Determine the (X, Y) coordinate at the center of the cell enclosing the given text.  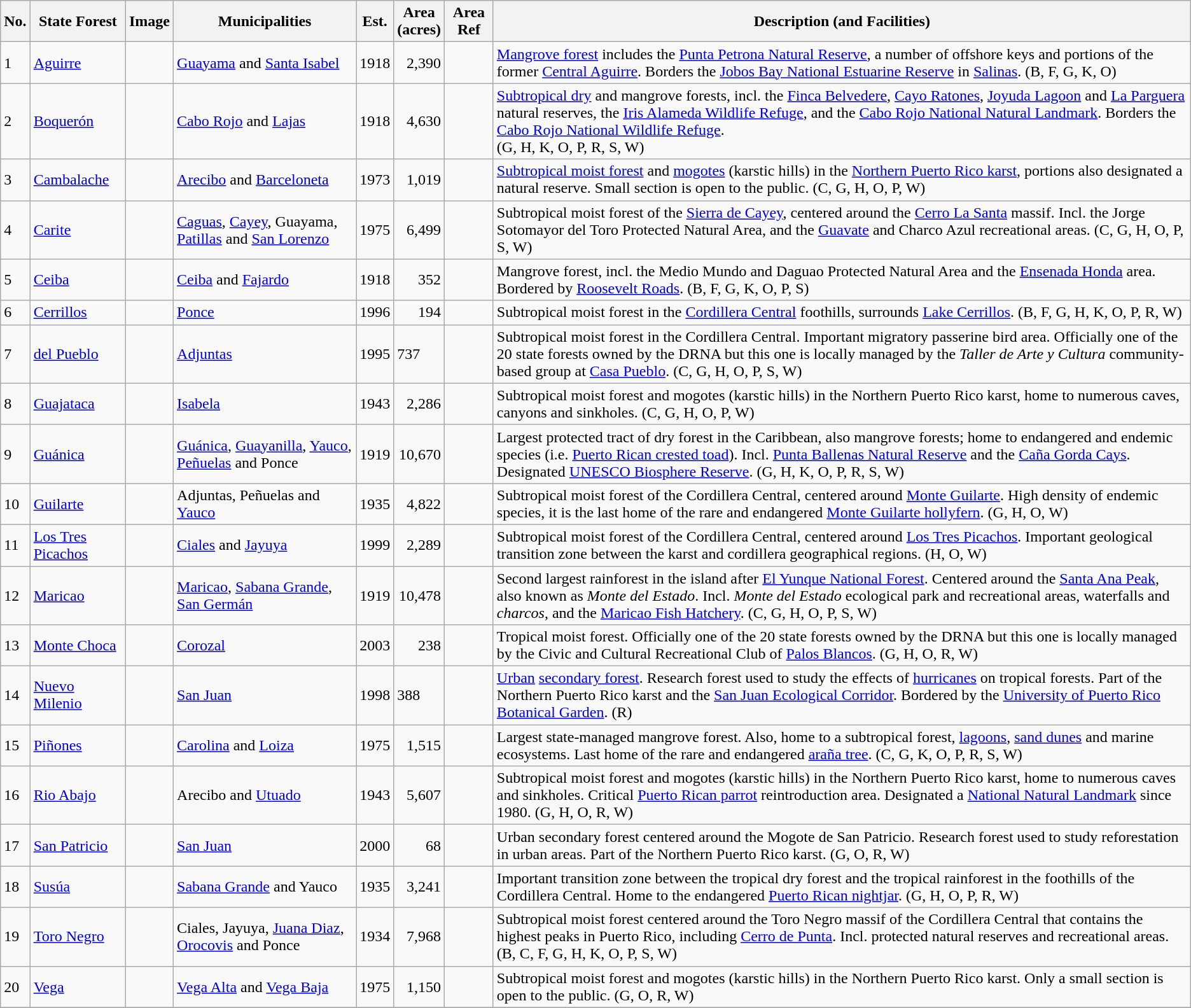
3 (15, 179)
Sabana Grande and Yauco (265, 887)
Vega (78, 986)
No. (15, 22)
Carite (78, 230)
1934 (375, 937)
1995 (375, 354)
17 (15, 845)
3,241 (419, 887)
1,019 (419, 179)
1 (15, 62)
Cabo Rojo and Lajas (265, 121)
1996 (375, 312)
Maricao (78, 596)
Est. (375, 22)
Isabela (265, 403)
Nuevo Milenio (78, 696)
352 (419, 280)
1998 (375, 696)
Monte Choca (78, 645)
2,289 (419, 545)
2,390 (419, 62)
Ponce (265, 312)
10,478 (419, 596)
Susúa (78, 887)
Guánica (78, 454)
9 (15, 454)
del Pueblo (78, 354)
388 (419, 696)
Arecibo and Barceloneta (265, 179)
Toro Negro (78, 937)
7 (15, 354)
Ceiba (78, 280)
238 (419, 645)
Guayama and Santa Isabel (265, 62)
2003 (375, 645)
Aguirre (78, 62)
6 (15, 312)
Carolina and Loiza (265, 746)
Cerrillos (78, 312)
8 (15, 403)
1973 (375, 179)
Guánica, Guayanilla, Yauco, Peñuelas and Ponce (265, 454)
20 (15, 986)
Guilarte (78, 504)
19 (15, 937)
1999 (375, 545)
4,630 (419, 121)
Subtropical moist forest in the Cordillera Central foothills, surrounds Lake Cerrillos. (B, F, G, H, K, O, P, R, W) (842, 312)
13 (15, 645)
Adjuntas (265, 354)
Description (and Facilities) (842, 22)
Adjuntas, Peñuelas and Yauco (265, 504)
14 (15, 696)
Area(acres) (419, 22)
16 (15, 795)
10 (15, 504)
10,670 (419, 454)
5 (15, 280)
Area Ref (470, 22)
194 (419, 312)
State Forest (78, 22)
4 (15, 230)
1,150 (419, 986)
7,968 (419, 937)
Piñones (78, 746)
12 (15, 596)
Los Tres Picachos (78, 545)
Ciales, Jayuya, Juana Diaz, Orocovis and Ponce (265, 937)
Ceiba and Fajardo (265, 280)
737 (419, 354)
Guajataca (78, 403)
15 (15, 746)
6,499 (419, 230)
Ciales and Jayuya (265, 545)
68 (419, 845)
11 (15, 545)
18 (15, 887)
2,286 (419, 403)
2 (15, 121)
Maricao, Sabana Grande, San Germán (265, 596)
San Patricio (78, 845)
Vega Alta and Vega Baja (265, 986)
Cambalache (78, 179)
5,607 (419, 795)
Caguas, Cayey, Guayama, Patillas and San Lorenzo (265, 230)
Arecibo and Utuado (265, 795)
2000 (375, 845)
1,515 (419, 746)
Boquerón (78, 121)
4,822 (419, 504)
Municipalities (265, 22)
Image (149, 22)
Subtropical moist forest and mogotes (karstic hills) in the Northern Puerto Rico karst. Only a small section is open to the public. (G, O, R, W) (842, 986)
Corozal (265, 645)
Rio Abajo (78, 795)
